Find where the given text appears and provide that cell's center as [X, Y] coordinate. 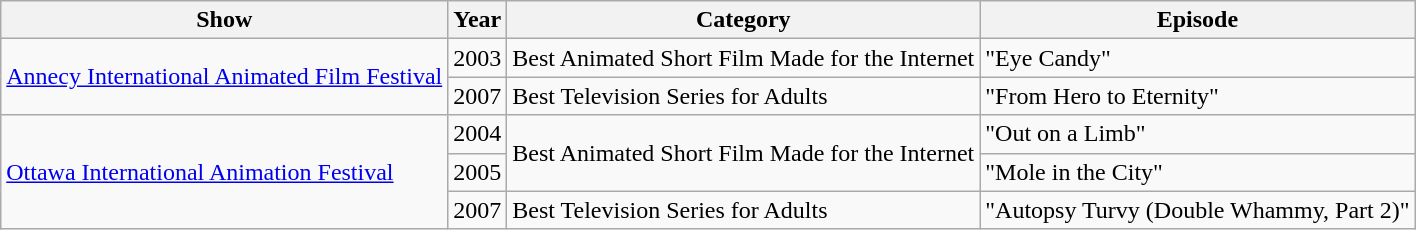
2004 [478, 134]
"Mole in the City" [1198, 172]
"Out on a Limb" [1198, 134]
"Autopsy Turvy (Double Whammy, Part 2)" [1198, 210]
"Eye Candy" [1198, 58]
Ottawa International Animation Festival [224, 172]
Category [744, 20]
Show [224, 20]
"From Hero to Eternity" [1198, 96]
2005 [478, 172]
Episode [1198, 20]
2003 [478, 58]
Annecy International Animated Film Festival [224, 77]
Year [478, 20]
